From the cell containing the given text, extract its center point as (x, y) coordinate. 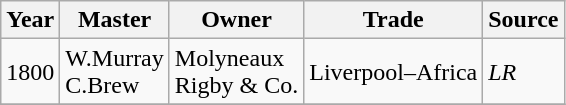
Year (30, 20)
Owner (236, 20)
Source (524, 20)
Trade (394, 20)
Master (115, 20)
Liverpool–Africa (394, 72)
LR (524, 72)
1800 (30, 72)
W.MurrayC.Brew (115, 72)
MolyneauxRigby & Co. (236, 72)
